Extract the (x, y) coordinate from the center of the cell holding the provided text.  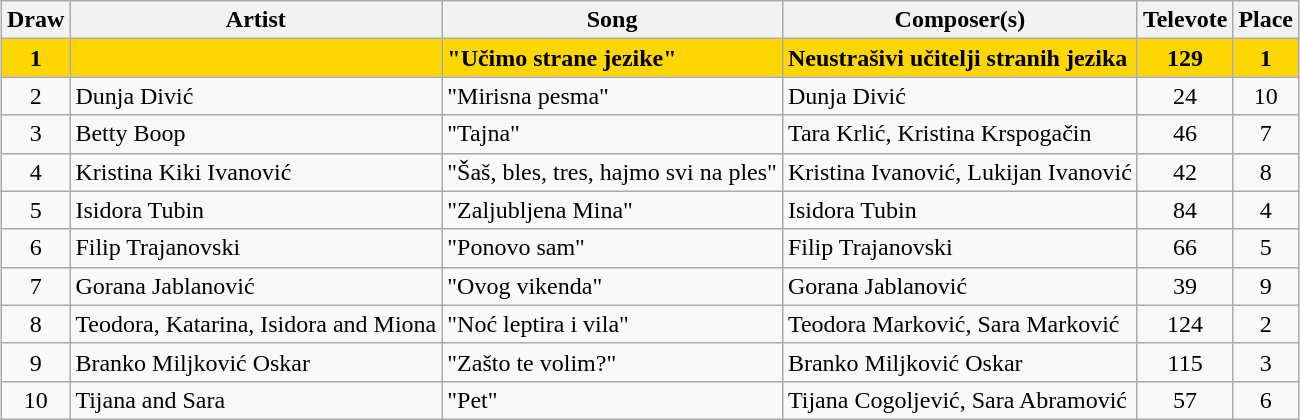
124 (1184, 324)
Draw (35, 20)
129 (1184, 58)
Tara Krlić, Kristina Krspogačin (960, 134)
"Ponovo sam" (612, 248)
"Tajna" (612, 134)
Composer(s) (960, 20)
39 (1184, 286)
57 (1184, 400)
"Ovog vikenda" (612, 286)
"Zašto te volim?" (612, 362)
Tijana and Sara (256, 400)
Song (612, 20)
84 (1184, 210)
"Zaljubljena Mina" (612, 210)
42 (1184, 172)
Artist (256, 20)
"Učimo strane jezike" (612, 58)
Kristina Kiki Ivanović (256, 172)
Tijana Cogoljević, Sara Abramović (960, 400)
Place (1266, 20)
Kristina Ivanović, Lukijan Ivanović (960, 172)
115 (1184, 362)
46 (1184, 134)
"Šaš, bles, tres, hajmo svi na ples" (612, 172)
Televote (1184, 20)
24 (1184, 96)
"Mirisna pesma" (612, 96)
Teodora Marković, Sara Marković (960, 324)
Teodora, Katarina, Isidora and Miona (256, 324)
66 (1184, 248)
"Pet" (612, 400)
"Noć leptira i vila" (612, 324)
Neustrašivi učitelji stranih jezika (960, 58)
Betty Boop (256, 134)
